Locate the cell with the specified text and output its [x, y] center coordinate. 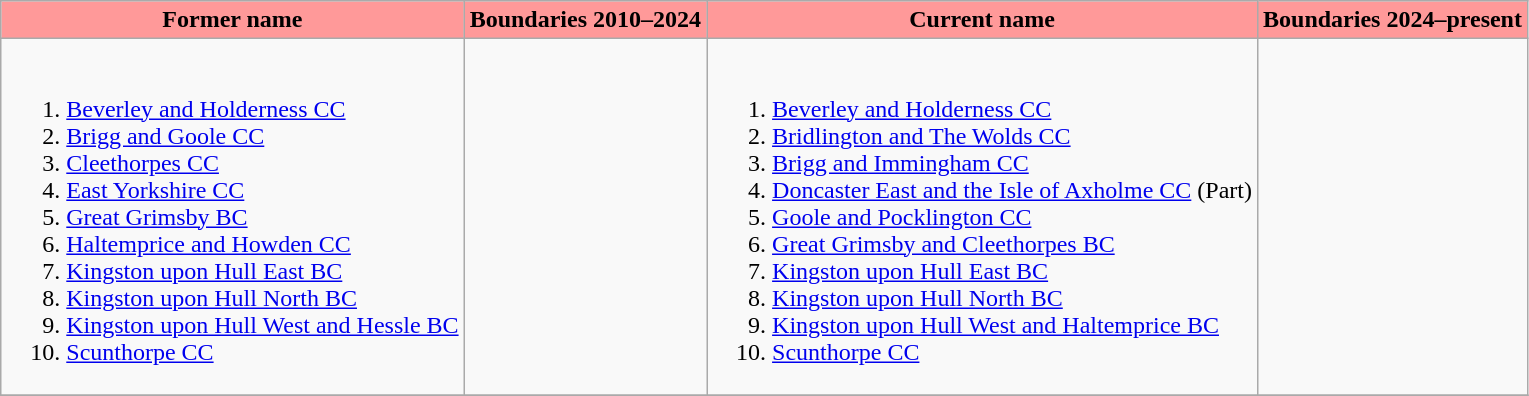
Current name [982, 20]
Boundaries 2024–present [1393, 20]
Boundaries 2010–2024 [585, 20]
Former name [232, 20]
